Find where the given text appears and provide that cell's center as (x, y) coordinate. 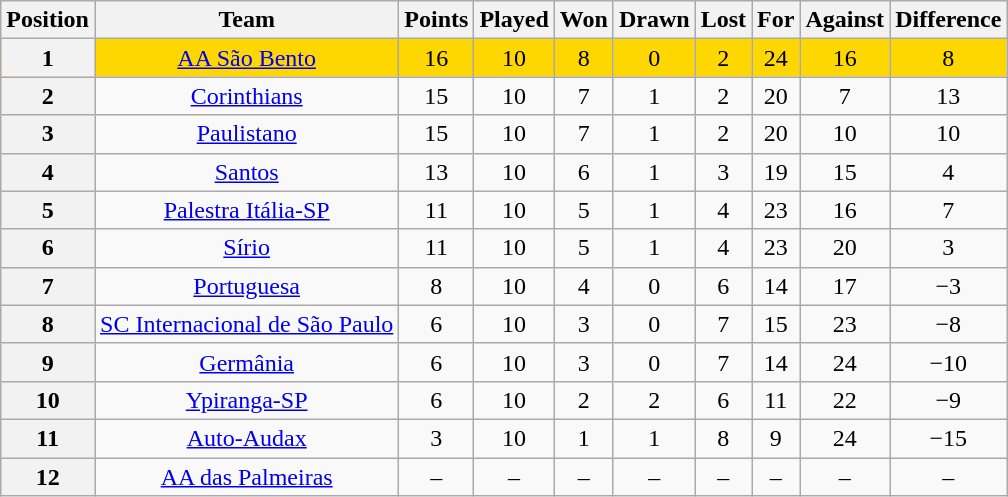
Played (514, 20)
Won (584, 20)
−15 (948, 438)
−3 (948, 286)
Palestra Itália-SP (246, 210)
Team (246, 20)
Difference (948, 20)
17 (845, 286)
AA das Palmeiras (246, 477)
Lost (723, 20)
−10 (948, 362)
−9 (948, 400)
Sírio (246, 248)
AA São Bento (246, 58)
Santos (246, 172)
Points (436, 20)
SC Internacional de São Paulo (246, 324)
Against (845, 20)
−8 (948, 324)
Ypiranga-SP (246, 400)
Drawn (654, 20)
Germânia (246, 362)
Corinthians (246, 96)
12 (48, 477)
For (776, 20)
Portuguesa (246, 286)
Auto-Audax (246, 438)
19 (776, 172)
22 (845, 400)
Position (48, 20)
Paulistano (246, 134)
